For the text-containing cell, return its midpoint in [X, Y] coordinate format. 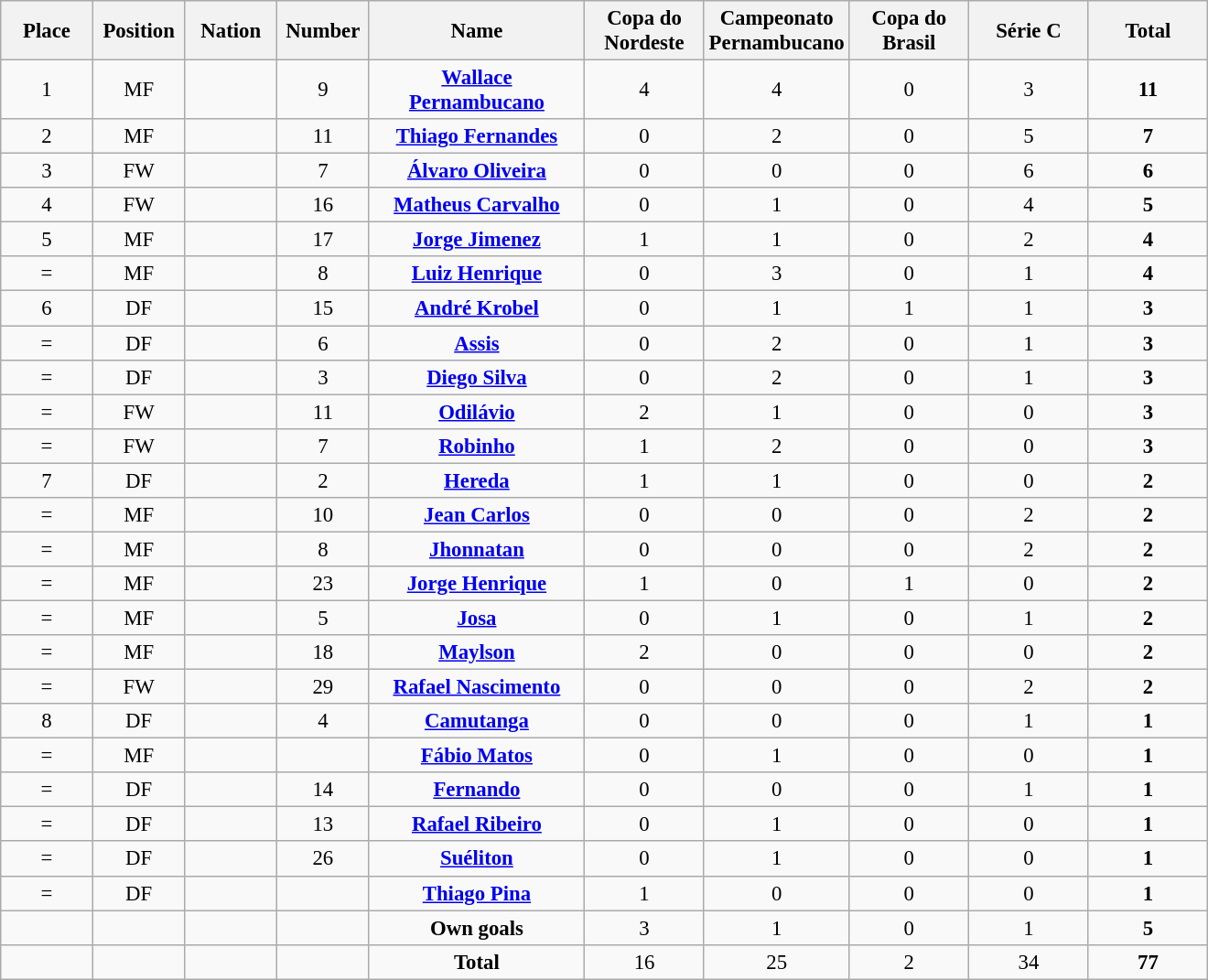
Name [477, 31]
77 [1148, 962]
Fernando [477, 790]
Number [324, 31]
Assis [477, 343]
26 [324, 859]
18 [324, 652]
Diego Silva [477, 377]
Série C [1029, 31]
Suéliton [477, 859]
17 [324, 240]
Own goals [477, 928]
Thiago Pina [477, 893]
Wallace Pernambucano [477, 90]
Robinho [477, 446]
13 [324, 824]
Rafael Nascimento [477, 687]
Maylson [477, 652]
23 [324, 584]
Matheus Carvalho [477, 205]
Álvaro Oliveira [477, 171]
Rafael Ribeiro [477, 824]
Jorge Jimenez [477, 240]
29 [324, 687]
Jhonnatan [477, 549]
34 [1029, 962]
Hereda [477, 480]
Jorge Henrique [477, 584]
Jean Carlos [477, 515]
14 [324, 790]
Copa do Nordeste [644, 31]
André Krobel [477, 308]
Place [48, 31]
Thiago Fernandes [477, 136]
Campeonato Pernambucano [776, 31]
25 [776, 962]
Position [139, 31]
15 [324, 308]
Copa do Brasil [910, 31]
Nation [231, 31]
Luiz Henrique [477, 274]
10 [324, 515]
Odilávio [477, 412]
Fábio Matos [477, 756]
Camutanga [477, 721]
Josa [477, 618]
9 [324, 90]
